Provide the (X, Y) coordinate of the cell's center where the given text is located.  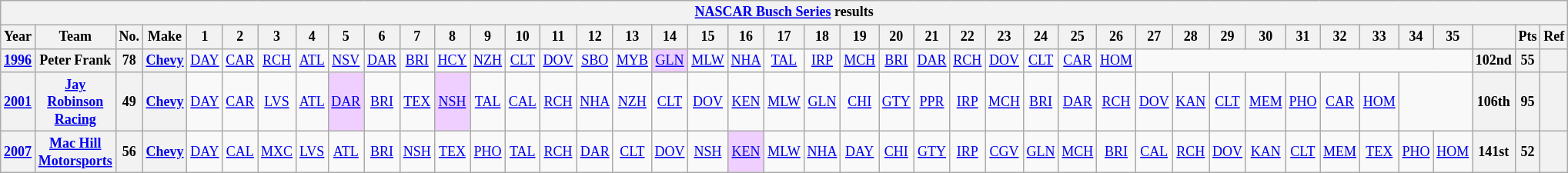
78 (129, 60)
55 (1527, 60)
24 (1041, 37)
2007 (18, 151)
11 (558, 37)
SBO (595, 60)
22 (968, 37)
MXC (277, 151)
8 (453, 37)
35 (1453, 37)
CGV (1005, 151)
17 (784, 37)
52 (1527, 151)
20 (897, 37)
21 (931, 37)
Make (165, 37)
19 (860, 37)
1 (205, 37)
NSV (346, 60)
14 (670, 37)
13 (632, 37)
5 (346, 37)
56 (129, 151)
28 (1191, 37)
30 (1265, 37)
33 (1379, 37)
MYB (632, 60)
15 (708, 37)
HCY (453, 60)
31 (1302, 37)
12 (595, 37)
34 (1416, 37)
7 (417, 37)
Year (18, 37)
Team (75, 37)
No. (129, 37)
Ref (1554, 37)
49 (129, 101)
26 (1116, 37)
Mac Hill Motorsports (75, 151)
3 (277, 37)
PPR (931, 101)
106th (1493, 101)
29 (1228, 37)
102nd (1493, 60)
23 (1005, 37)
95 (1527, 101)
16 (746, 37)
4 (312, 37)
Peter Frank (75, 60)
10 (522, 37)
9 (488, 37)
141st (1493, 151)
1996 (18, 60)
Jay Robinson Racing (75, 101)
6 (382, 37)
Pts (1527, 37)
25 (1078, 37)
2001 (18, 101)
27 (1154, 37)
2 (240, 37)
NASCAR Busch Series results (784, 12)
18 (822, 37)
32 (1340, 37)
